Identify which cell holds the provided text, then report its [x, y] central coordinate. 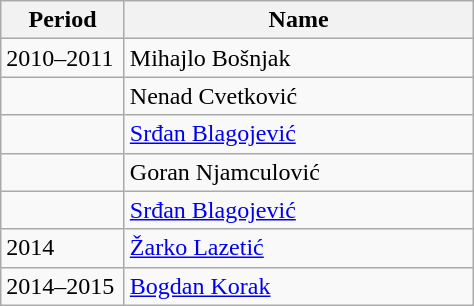
Nenad Cvetković [298, 96]
Žarko Lazetić [298, 248]
Period [63, 20]
Name [298, 20]
Goran Njamculović [298, 172]
2014–2015 [63, 286]
Bogdan Korak [298, 286]
2014 [63, 248]
2010–2011 [63, 58]
Mihajlo Bošnjak [298, 58]
